Capture the cell that displays the provided text and extract its [x, y] central coordinate. 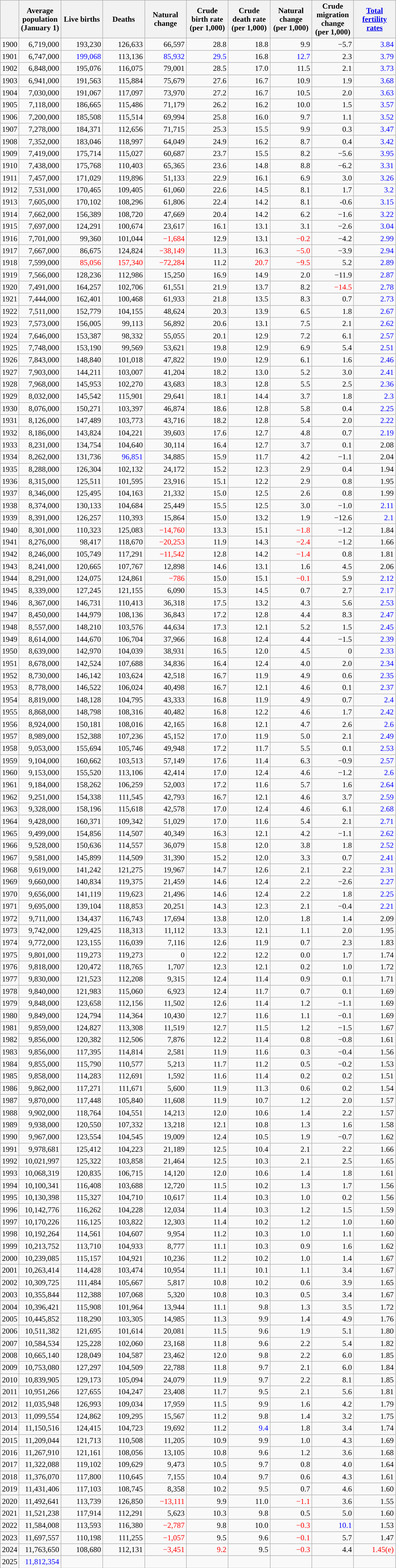
102,270 [124, 384]
1.59 [375, 1210]
15,864 [165, 518]
3.63 [375, 93]
110,393 [124, 518]
9,870,000 [40, 1100]
46,874 [165, 409]
64,049 [165, 141]
16.9 [207, 275]
−0.8 [332, 1040]
120,835 [82, 1173]
−6.2 [332, 166]
2010 [10, 1380]
1962 [10, 797]
102,060 [124, 1343]
11,697,557 [40, 1538]
21,189 [165, 1149]
115,901 [124, 396]
36,843 [165, 615]
98,332 [124, 336]
2.71 [375, 821]
116,262 [82, 1210]
1997 [10, 1222]
155,694 [82, 748]
6,090 [165, 591]
11,431,406 [40, 1489]
106,024 [124, 688]
158,262 [82, 785]
10,445,852 [40, 1319]
13.5 [249, 299]
1915 [10, 226]
Crude birth rate (per 1,000) [207, 19]
145,899 [82, 858]
61,551 [165, 287]
21,332 [165, 493]
8,989,000 [40, 736]
1987 [10, 1100]
1956 [10, 724]
9,660,000 [40, 882]
1998 [10, 1234]
120,665 [82, 566]
104,228 [124, 1210]
103,576 [124, 627]
66,597 [165, 44]
7,352,000 [40, 141]
148,840 [82, 360]
162,401 [82, 299]
2011 [10, 1392]
104,723 [124, 1428]
1964 [10, 821]
1955 [10, 712]
110,198 [82, 1538]
1.64 [375, 1465]
5,213 [165, 1064]
−1.0 [332, 506]
20,251 [165, 906]
191,563 [82, 81]
114,509 [124, 858]
2.49 [375, 736]
8,276,000 [40, 542]
2.06 [375, 566]
114,561 [82, 1234]
5,623 [165, 1513]
150,636 [82, 846]
104,710 [124, 1198]
12,898 [165, 566]
9,858,000 [40, 1076]
150,271 [82, 409]
98,417 [82, 542]
117,097 [124, 93]
1982 [10, 1040]
−5.6 [332, 153]
7,444,000 [40, 299]
Crude migration change (per 1,000) [332, 19]
9,428,000 [40, 821]
107,767 [124, 566]
−20,253 [165, 542]
134,437 [82, 918]
1960 [10, 773]
124,861 [124, 579]
2.08 [375, 445]
11,584,008 [40, 1525]
5,817 [165, 1283]
125,083 [124, 530]
108,016 [124, 724]
2.17 [375, 591]
14,985 [165, 1319]
1913 [10, 202]
117,291 [124, 554]
2.4 [375, 700]
157,340 [124, 263]
10,068,319 [40, 1173]
104,921 [124, 1258]
111,545 [124, 797]
1.83 [375, 943]
2004 [10, 1307]
184,371 [82, 129]
107,068 [124, 1295]
73,970 [165, 93]
108,296 [124, 202]
1922 [10, 311]
1921 [10, 299]
2.11 [375, 506]
112,691 [124, 1076]
1.55 [375, 1501]
21.9 [207, 287]
124,415 [82, 1428]
144,979 [82, 615]
19,967 [165, 870]
2.42 [375, 712]
1.99 [375, 493]
3.9 [332, 1283]
3.31 [375, 166]
146,142 [82, 676]
7,155 [165, 1477]
2.12 [375, 579]
104,607 [124, 1234]
142,524 [82, 663]
121,983 [82, 991]
2.37 [375, 688]
129,425 [82, 930]
10,665,140 [40, 1356]
108,745 [124, 1489]
117,448 [82, 1100]
1941 [10, 542]
9,902,000 [40, 1113]
9,053,000 [40, 748]
5.8 [291, 409]
6,923 [165, 991]
38,931 [165, 651]
154,338 [82, 797]
7,605,000 [40, 202]
11.0 [249, 1501]
1953 [10, 688]
10,263,414 [40, 1270]
2001 [10, 1270]
1979 [10, 1003]
142,970 [82, 651]
101,595 [124, 481]
112,291 [124, 1513]
21.8 [207, 299]
10,839,905 [40, 1380]
5,320 [165, 1295]
−3,451 [165, 1550]
175,714 [82, 153]
1910 [10, 166]
1981 [10, 1028]
115,060 [124, 991]
123,658 [82, 1003]
49,948 [165, 748]
42,518 [165, 676]
108,056 [124, 1453]
191,067 [82, 93]
1.76 [375, 1319]
16.5 [207, 651]
9,184,000 [40, 785]
8,301,000 [40, 530]
118,313 [124, 930]
1920 [10, 287]
12,303 [165, 1222]
9,855,000 [40, 1064]
23,408 [165, 1392]
25.3 [207, 129]
21,496 [165, 894]
10,511,382 [40, 1331]
7,667,000 [40, 251]
113,106 [124, 773]
10,396,421 [40, 1307]
125,511 [82, 481]
195,076 [82, 69]
Average population (January 1) [40, 19]
1980 [10, 1016]
13,944 [165, 1307]
11,322,088 [40, 1465]
145,953 [82, 384]
6,941,000 [40, 81]
6.3 [291, 761]
51,029 [165, 821]
14.7 [207, 870]
124,075 [82, 579]
110,403 [124, 166]
Natural change (per 1,000) [291, 19]
34,836 [165, 663]
8,241,000 [40, 566]
153,190 [82, 348]
65,365 [165, 166]
1.47 [375, 1538]
116,125 [82, 1222]
43,683 [165, 384]
1927 [10, 372]
39,603 [165, 433]
134,754 [82, 445]
3.22 [375, 214]
115,327 [82, 1198]
124,794 [82, 1016]
1972 [10, 918]
1904 [10, 93]
113,593 [82, 1525]
112,208 [124, 979]
1.75 [375, 1416]
9,862,000 [40, 1088]
118,764 [82, 1113]
1975 [10, 955]
8,450,000 [40, 615]
1947 [10, 615]
5.9 [332, 579]
110,577 [124, 1064]
20.1 [207, 336]
85,056 [82, 263]
104,684 [124, 506]
−0.9 [332, 761]
2000 [10, 1258]
115,027 [124, 153]
2.59 [375, 797]
147,489 [82, 421]
106,715 [124, 1173]
16.0 [249, 117]
19.8 [207, 348]
−14.5 [332, 287]
25,449 [165, 506]
101,964 [124, 1307]
1932 [10, 433]
110,508 [124, 1440]
108,680 [82, 1550]
7,701,000 [40, 239]
2024 [10, 1550]
126,633 [124, 44]
7,491,000 [40, 287]
3.68 [375, 81]
2025 [10, 1562]
27.2 [207, 93]
20.4 [207, 214]
14.9 [249, 275]
11,502 [165, 1003]
−14,760 [165, 530]
23.6 [207, 166]
15,250 [165, 275]
1993 [10, 1173]
10,355,844 [40, 1295]
108,720 [124, 214]
104,223 [124, 1149]
1971 [10, 906]
1925 [10, 348]
96,851 [124, 457]
1995 [10, 1198]
1930 [10, 409]
45,152 [165, 736]
2.51 [375, 348]
24.9 [207, 141]
186,665 [82, 105]
3.47 [375, 129]
9,153,000 [40, 773]
1.82 [375, 1343]
152,388 [82, 736]
164,257 [82, 287]
−12.6 [332, 518]
11,267,910 [40, 1453]
100,468 [124, 299]
2019 [10, 1489]
127,245 [82, 591]
1911 [10, 178]
8,374,000 [40, 506]
10,584,534 [40, 1343]
−1.6 [332, 214]
112,131 [124, 1550]
9,978,681 [40, 1149]
42,578 [165, 809]
9,849,000 [40, 1016]
2.64 [375, 785]
105,749 [82, 554]
51,133 [165, 178]
112,656 [124, 129]
2012 [10, 1404]
14.8 [249, 166]
7,278,000 [40, 129]
10,021,997 [40, 1161]
121,275 [124, 870]
86,675 [82, 251]
116,743 [124, 918]
2014 [10, 1428]
1948 [10, 627]
101,044 [124, 239]
7,511,000 [40, 311]
36,079 [165, 846]
9,104,000 [40, 761]
125,228 [82, 1343]
1.68 [375, 1453]
14.4 [249, 396]
1963 [10, 809]
85,932 [165, 56]
9,938,000 [40, 1125]
1.79 [375, 1404]
2.52 [375, 846]
121,695 [82, 1331]
120,472 [82, 967]
127,655 [82, 1392]
102,706 [124, 287]
11,376,070 [40, 1477]
8,777 [165, 1246]
126,257 [82, 518]
2005 [10, 1319]
41,204 [165, 372]
1970 [10, 894]
2.35 [375, 676]
−2,787 [165, 1525]
106,259 [124, 785]
7.2 [291, 336]
28.8 [207, 44]
8,819,000 [40, 700]
150,181 [82, 724]
2.46 [375, 360]
9,840,000 [40, 991]
107,332 [124, 1125]
7,573,000 [40, 323]
156,389 [82, 214]
9.2 [207, 1550]
2.19 [375, 433]
10,309,725 [40, 1283]
152,779 [82, 311]
3.52 [375, 117]
7,566,000 [40, 275]
9,656,000 [40, 894]
118,997 [124, 141]
1918 [10, 263]
193,230 [82, 44]
7,116 [165, 943]
1902 [10, 69]
2.27 [375, 882]
121,161 [82, 1453]
116,380 [124, 1525]
144,211 [82, 372]
7,843,000 [40, 360]
7,200,000 [40, 117]
2.31 [375, 870]
113,710 [82, 1246]
104,163 [124, 493]
1945 [10, 591]
105,840 [124, 1100]
9,711,000 [40, 918]
117,800 [82, 1477]
71,715 [165, 129]
15.3 [207, 591]
1914 [10, 214]
2003 [10, 1295]
7,599,000 [40, 263]
117,103 [82, 1489]
2.33 [375, 651]
2.34 [375, 663]
43,333 [165, 700]
119,102 [82, 1465]
1924 [10, 336]
104,933 [124, 1246]
42,165 [165, 724]
109,295 [124, 1416]
2.67 [375, 311]
8.8 [291, 166]
11,209,044 [40, 1440]
121,713 [82, 1440]
31,390 [165, 858]
104,640 [124, 445]
115,908 [82, 1307]
11,205 [165, 1440]
1949 [10, 639]
103,858 [124, 1161]
1990 [10, 1137]
2.47 [375, 615]
18.1 [207, 396]
1944 [10, 579]
11,492,641 [40, 1501]
2.39 [375, 639]
2,581 [165, 1052]
171,029 [82, 178]
120,550 [82, 1125]
11,608 [165, 1100]
116,075 [124, 69]
1900 [10, 44]
117,271 [82, 1088]
104,795 [124, 700]
112,506 [124, 1040]
1938 [10, 506]
148,210 [82, 627]
1905 [10, 105]
9,473 [165, 1465]
3.8 [291, 846]
1931 [10, 421]
7,030,000 [40, 93]
126,850 [124, 1501]
1974 [10, 943]
1951 [10, 663]
1968 [10, 870]
105,667 [124, 1283]
9,801,000 [40, 955]
0.0 [291, 955]
119,375 [124, 882]
104,039 [124, 651]
8,339,000 [40, 591]
109,034 [124, 1404]
116,408 [82, 1186]
2.99 [375, 239]
7,646,000 [40, 336]
124,862 [82, 1416]
9,830,000 [40, 979]
3.26 [375, 178]
114,428 [82, 1270]
1957 [10, 736]
1916 [10, 239]
10,100,341 [40, 1186]
18.8 [249, 44]
103,688 [124, 1186]
8,346,000 [40, 493]
185,508 [82, 117]
2023 [10, 1538]
124,827 [82, 1028]
9,581,000 [40, 858]
118,670 [124, 542]
2.09 [375, 918]
5.1 [332, 1331]
9,967,000 [40, 1137]
1986 [10, 1088]
13,105 [165, 1453]
1.94 [375, 469]
3.04 [375, 226]
15.8 [207, 846]
20.7 [249, 263]
104,221 [124, 433]
103,007 [124, 372]
1978 [10, 991]
103,624 [124, 676]
2007 [10, 1343]
1906 [10, 117]
9,328,000 [40, 809]
−11,542 [165, 554]
53,621 [165, 348]
60,687 [165, 153]
1929 [10, 396]
123,554 [82, 1137]
8,246,000 [40, 554]
1950 [10, 651]
2015 [10, 1440]
104,247 [124, 1392]
8,868,000 [40, 712]
18.3 [207, 384]
−1.8 [291, 530]
114,364 [124, 1016]
−5.7 [332, 44]
56,892 [165, 323]
3.1 [291, 226]
11,035,948 [40, 1404]
27.6 [207, 81]
6,848,000 [40, 69]
6,719,000 [40, 44]
48,624 [165, 311]
34,885 [165, 457]
100,674 [124, 226]
1976 [10, 967]
1912 [10, 190]
114,283 [82, 1076]
141,119 [82, 894]
40,482 [165, 712]
103,513 [124, 761]
12,034 [165, 1210]
124,291 [82, 226]
10,951,266 [40, 1392]
10,617 [165, 1198]
−5.0 [291, 251]
1984 [10, 1064]
139,104 [82, 906]
22.4 [207, 202]
57,149 [165, 761]
3.15 [375, 202]
79,001 [165, 69]
71,179 [165, 105]
1989 [10, 1125]
114,557 [124, 846]
1.58 [375, 1125]
110,413 [124, 603]
113,136 [124, 56]
−72,284 [165, 263]
111,484 [82, 1283]
44,634 [165, 627]
2.73 [375, 299]
8,076,000 [40, 409]
1988 [10, 1113]
29,641 [165, 396]
Crude death rate (per 1,000) [249, 19]
10,170,226 [40, 1222]
8,678,000 [40, 663]
104,509 [124, 1368]
146,522 [82, 688]
24,172 [165, 469]
1939 [10, 518]
160,371 [82, 821]
Natural change [165, 19]
2.87 [375, 275]
1994 [10, 1186]
13.7 [249, 287]
103,474 [124, 1270]
8,231,000 [40, 445]
8,126,000 [40, 421]
113,739 [82, 1501]
30,114 [165, 445]
13.9 [249, 311]
55,055 [165, 336]
7,419,000 [40, 153]
2.04 [375, 457]
3.95 [375, 153]
2.89 [375, 263]
115,514 [124, 117]
10,753,080 [40, 1368]
1959 [10, 761]
61,060 [165, 190]
1.80 [375, 1331]
107,688 [124, 663]
2006 [10, 1331]
1934 [10, 457]
115,618 [124, 809]
11,150,516 [40, 1428]
9,619,000 [40, 870]
1965 [10, 833]
121,155 [124, 591]
8,614,000 [40, 639]
37,966 [165, 639]
10,954 [165, 1270]
7,748,000 [40, 348]
2016 [10, 1453]
1,592 [165, 1076]
3.42 [375, 141]
15,567 [165, 1416]
1933 [10, 445]
3.3 [291, 858]
1958 [10, 748]
6,747,000 [40, 56]
2008 [10, 1356]
19,692 [165, 1428]
17,694 [165, 918]
1940 [10, 530]
8,358 [165, 1489]
131,736 [82, 457]
69,994 [165, 117]
1,707 [165, 967]
1908 [10, 141]
8,262,000 [40, 457]
1926 [10, 360]
75,679 [165, 81]
116,039 [124, 943]
115,884 [124, 81]
1907 [10, 129]
141,242 [82, 870]
17,959 [165, 1404]
1966 [10, 846]
21,464 [165, 1161]
−0.7 [332, 1137]
1.71 [375, 979]
108,136 [124, 615]
118,765 [124, 967]
17.3 [207, 627]
2.78 [375, 287]
183,046 [82, 141]
128,236 [82, 275]
109,342 [124, 821]
2018 [10, 1477]
9,772,000 [40, 943]
42,414 [165, 773]
−13,111 [165, 1501]
−1,057 [165, 1538]
123,155 [82, 943]
1917 [10, 251]
2.21 [375, 906]
104,551 [124, 1113]
117,914 [82, 1513]
25.8 [207, 117]
−9.5 [291, 263]
124,824 [124, 251]
112,156 [124, 1003]
14,213 [165, 1113]
1996 [10, 1210]
8,315,000 [40, 481]
126,993 [82, 1404]
158,196 [82, 809]
Deaths [124, 19]
1967 [10, 858]
7,662,000 [40, 214]
28.5 [207, 69]
101,614 [124, 1331]
8.7 [291, 141]
1.54 [375, 1088]
2.68 [375, 809]
15.9 [207, 457]
111,255 [124, 1538]
10,239,085 [40, 1258]
−1,684 [165, 239]
23,916 [165, 481]
104,545 [124, 1137]
11,763,650 [40, 1550]
1999 [10, 1246]
103,773 [124, 421]
3.5 [332, 1307]
7,903,000 [40, 372]
104,155 [124, 311]
125,322 [82, 1161]
−38,149 [165, 251]
52,003 [165, 785]
9,528,000 [40, 846]
155,520 [82, 773]
1973 [10, 930]
2013 [10, 1416]
2.7 [332, 591]
3.57 [375, 105]
154,856 [82, 833]
144,670 [82, 639]
23,168 [165, 1343]
20.3 [207, 311]
−1.4 [291, 554]
10,192,264 [40, 1234]
7.5 [291, 323]
1935 [10, 469]
3.84 [375, 44]
2002 [10, 1283]
23,617 [165, 226]
22,788 [165, 1368]
−11.9 [332, 275]
1.51 [375, 1076]
22.6 [207, 190]
29.5 [207, 56]
99,113 [124, 323]
108,316 [124, 712]
7,531,000 [40, 190]
3.73 [375, 69]
2020 [10, 1501]
1969 [10, 882]
26.2 [207, 105]
13.8 [207, 918]
8,032,000 [40, 396]
113,308 [124, 1028]
8,367,000 [40, 603]
40,349 [165, 833]
156,005 [82, 323]
7,968,000 [40, 384]
118,853 [124, 906]
112,388 [82, 1295]
117,395 [82, 1052]
102,132 [124, 469]
2.36 [375, 384]
42,793 [165, 797]
21,459 [165, 882]
127,297 [82, 1368]
103,305 [124, 1319]
9.4 [249, 1428]
9,818,000 [40, 967]
−3.9 [332, 251]
125,412 [82, 1149]
10,142,776 [40, 1210]
115,790 [82, 1064]
1943 [10, 566]
119,623 [124, 894]
10,130,398 [40, 1198]
12,720 [165, 1186]
9,499,000 [40, 833]
-0.6 [332, 202]
14,120 [165, 1173]
1923 [10, 323]
23,462 [165, 1356]
1903 [10, 81]
153,387 [82, 336]
7,876 [165, 1040]
−4.2 [332, 239]
110,323 [82, 530]
115,157 [82, 1258]
1983 [10, 1052]
20.6 [207, 323]
1952 [10, 676]
104,587 [124, 1356]
99,569 [124, 348]
18.6 [207, 409]
125,495 [82, 493]
11,521,238 [40, 1513]
2.22 [375, 421]
175,768 [82, 166]
43,716 [165, 421]
99,360 [82, 239]
2.45 [375, 627]
11,112 [165, 930]
47,822 [165, 360]
8,288,000 [40, 469]
9,251,000 [40, 797]
1936 [10, 481]
105,094 [124, 1380]
119,896 [124, 178]
8,186,000 [40, 433]
6.2 [291, 214]
143,824 [82, 433]
5,600 [165, 1088]
101,018 [124, 360]
170,102 [82, 202]
1992 [10, 1161]
7,457,000 [40, 178]
8,730,000 [40, 676]
9,954 [165, 1234]
107,236 [124, 736]
8,639,000 [40, 651]
121,523 [82, 979]
106,704 [124, 639]
17.5 [207, 603]
13,218 [165, 1125]
3.79 [375, 56]
148,128 [82, 700]
129,173 [82, 1380]
4.8 [291, 433]
4.7 [291, 724]
8,778,000 [40, 688]
−786 [165, 579]
23.7 [207, 153]
1937 [10, 493]
Total fertility rates [375, 19]
11,812,354 [40, 1562]
1946 [10, 603]
10,236 [165, 1258]
146,731 [82, 603]
126,304 [82, 469]
2.94 [375, 251]
103,822 [124, 1222]
8,557,000 [40, 627]
1901 [10, 56]
2022 [10, 1525]
1919 [10, 275]
1977 [10, 979]
11,099,554 [40, 1416]
114,507 [124, 833]
2021 [10, 1513]
10,213,752 [40, 1246]
1.45(e) [375, 1550]
24,079 [165, 1380]
36,318 [165, 603]
145,542 [82, 396]
148,798 [82, 712]
2017 [10, 1465]
105,746 [124, 748]
10,430 [165, 1016]
1961 [10, 785]
1928 [10, 384]
7,697,000 [40, 226]
9,848,000 [40, 1003]
130,133 [82, 506]
8,391,000 [40, 518]
112,986 [124, 275]
6.5 [291, 311]
47,669 [165, 214]
8,291,000 [40, 579]
61,933 [165, 299]
1954 [10, 700]
103,397 [124, 409]
170,465 [82, 190]
22.9 [207, 178]
109,405 [124, 190]
61,806 [165, 202]
19,009 [165, 1137]
140,834 [82, 882]
111,671 [124, 1088]
118,290 [82, 1319]
9,859,000 [40, 1028]
120,382 [82, 1040]
11,519 [165, 1028]
8,924,000 [40, 724]
160,662 [82, 761]
7,438,000 [40, 166]
13.0 [249, 372]
Live births [82, 19]
10.7 [249, 1100]
115,486 [124, 105]
1991 [10, 1149]
9,695,000 [40, 906]
1942 [10, 554]
1985 [10, 1076]
40,498 [165, 688]
7,118,000 [40, 105]
19.0 [207, 360]
114,814 [124, 1052]
199,068 [82, 56]
2009 [10, 1368]
20,081 [165, 1331]
1909 [10, 153]
−2.4 [291, 542]
128,049 [82, 1356]
110,645 [124, 1477]
9,315 [165, 979]
9,742,000 [40, 930]
109,629 [124, 1465]
